Detect which cell encompasses the target text, then output its [X, Y] center coordinate. 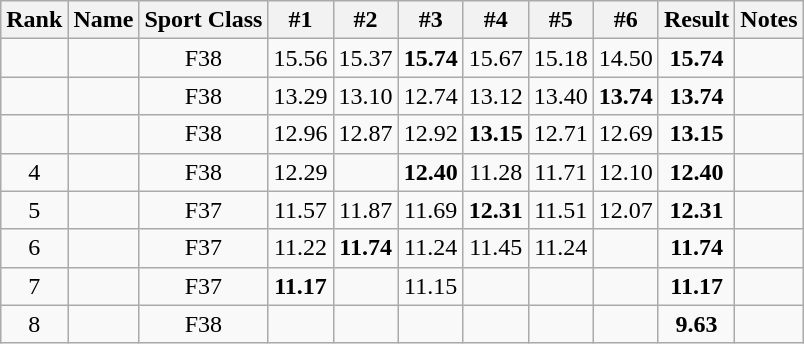
11.22 [300, 248]
14.50 [626, 58]
#3 [430, 20]
12.29 [300, 172]
13.29 [300, 96]
11.57 [300, 210]
15.67 [496, 58]
11.87 [366, 210]
Name [104, 20]
13.40 [560, 96]
Notes [769, 20]
#1 [300, 20]
11.15 [430, 286]
11.45 [496, 248]
Sport Class [204, 20]
12.71 [560, 134]
15.18 [560, 58]
13.12 [496, 96]
11.69 [430, 210]
Result [696, 20]
15.37 [366, 58]
#2 [366, 20]
12.74 [430, 96]
13.10 [366, 96]
12.96 [300, 134]
12.87 [366, 134]
#6 [626, 20]
12.69 [626, 134]
15.56 [300, 58]
5 [34, 210]
11.71 [560, 172]
7 [34, 286]
#4 [496, 20]
4 [34, 172]
Rank [34, 20]
12.92 [430, 134]
12.10 [626, 172]
11.51 [560, 210]
9.63 [696, 324]
6 [34, 248]
8 [34, 324]
11.28 [496, 172]
#5 [560, 20]
12.07 [626, 210]
